Determine the (x, y) coordinate at the center of the cell enclosing the given text.  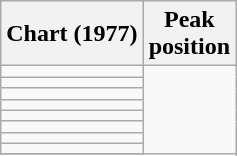
Chart (1977) (72, 34)
Peakposition (189, 34)
